Locate the cell with the specified text and output its [x, y] center coordinate. 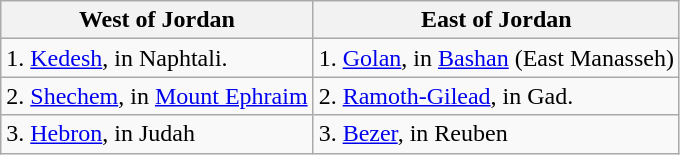
2. Shechem, in Mount Ephraim [157, 96]
West of Jordan [157, 20]
East of Jordan [496, 20]
1. Golan, in Bashan (East Manasseh) [496, 58]
1. Kedesh, in Naphtali. [157, 58]
3. Bezer, in Reuben [496, 134]
3. Hebron, in Judah [157, 134]
2. Ramoth-Gilead, in Gad. [496, 96]
